Pinpoint the cell where the given text exists, returning its [x, y] midpoint coordinate. 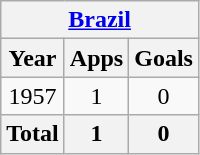
Year [33, 58]
Total [33, 134]
Apps [96, 58]
Goals [164, 58]
Brazil [100, 20]
1957 [33, 96]
